Find where the given text appears and provide that cell's center as (x, y) coordinate. 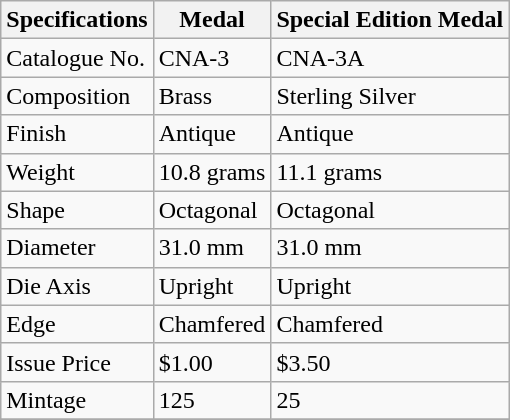
Weight (77, 172)
$1.00 (212, 362)
Diameter (77, 248)
CNA-3A (390, 58)
Issue Price (77, 362)
Edge (77, 324)
Medal (212, 20)
Composition (77, 96)
Specifications (77, 20)
Sterling Silver (390, 96)
Finish (77, 134)
Die Axis (77, 286)
Brass (212, 96)
Mintage (77, 400)
Special Edition Medal (390, 20)
$3.50 (390, 362)
11.1 grams (390, 172)
Catalogue No. (77, 58)
CNA-3 (212, 58)
10.8 grams (212, 172)
125 (212, 400)
25 (390, 400)
Shape (77, 210)
